Extract the (X, Y) coordinate from the center of the cell holding the provided text.  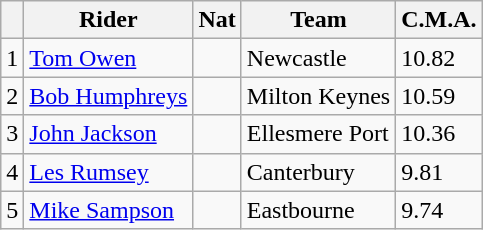
Tom Owen (108, 58)
9.74 (439, 210)
Les Rumsey (108, 172)
10.36 (439, 134)
Mike Sampson (108, 210)
C.M.A. (439, 20)
Bob Humphreys (108, 96)
Eastbourne (318, 210)
2 (12, 96)
10.59 (439, 96)
4 (12, 172)
Canterbury (318, 172)
Rider (108, 20)
Milton Keynes (318, 96)
Team (318, 20)
Newcastle (318, 58)
1 (12, 58)
3 (12, 134)
5 (12, 210)
Ellesmere Port (318, 134)
Nat (217, 20)
John Jackson (108, 134)
10.82 (439, 58)
9.81 (439, 172)
